Provide the (x, y) coordinate of the cell's center where the given text is located.  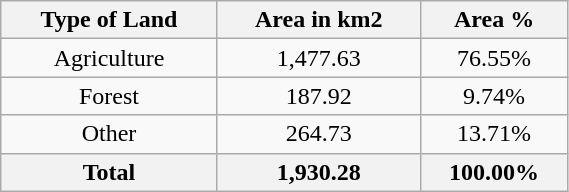
Other (110, 134)
Area % (494, 20)
264.73 (318, 134)
1,477.63 (318, 58)
76.55% (494, 58)
Area in km2 (318, 20)
100.00% (494, 172)
Total (110, 172)
187.92 (318, 96)
Agriculture (110, 58)
Forest (110, 96)
9.74% (494, 96)
13.71% (494, 134)
Type of Land (110, 20)
1,930.28 (318, 172)
